For the text-containing cell, return its midpoint in [X, Y] coordinate format. 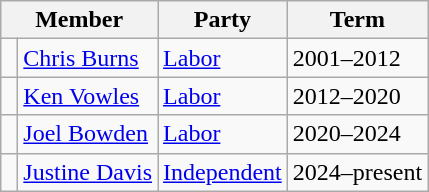
2020–2024 [357, 134]
Joel Bowden [88, 134]
Justine Davis [88, 172]
Party [223, 20]
2024–present [357, 172]
Chris Burns [88, 58]
Term [357, 20]
Independent [223, 172]
Ken Vowles [88, 96]
2001–2012 [357, 58]
2012–2020 [357, 96]
Member [80, 20]
